Provide the (x, y) coordinate of the cell's center where the given text is located.  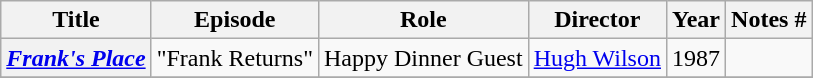
Director (597, 20)
1987 (696, 58)
Hugh Wilson (597, 58)
Title (76, 20)
Frank's Place (76, 58)
Year (696, 20)
Role (423, 20)
"Frank Returns" (234, 58)
Happy Dinner Guest (423, 58)
Episode (234, 20)
Notes # (769, 20)
